Locate the cell with the specified text and output its [x, y] center coordinate. 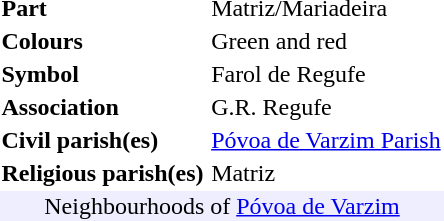
Green and red [327, 41]
G.R. Regufe [327, 107]
Civil parish(es) [104, 140]
Matriz [327, 173]
Colours [104, 41]
Association [104, 107]
Neighbourhoods of Póvoa de Varzim [222, 206]
Póvoa de Varzim Parish [327, 140]
Religious parish(es) [104, 173]
Symbol [104, 74]
Farol de Regufe [327, 74]
